Identify which cell holds the provided text, then report its [x, y] central coordinate. 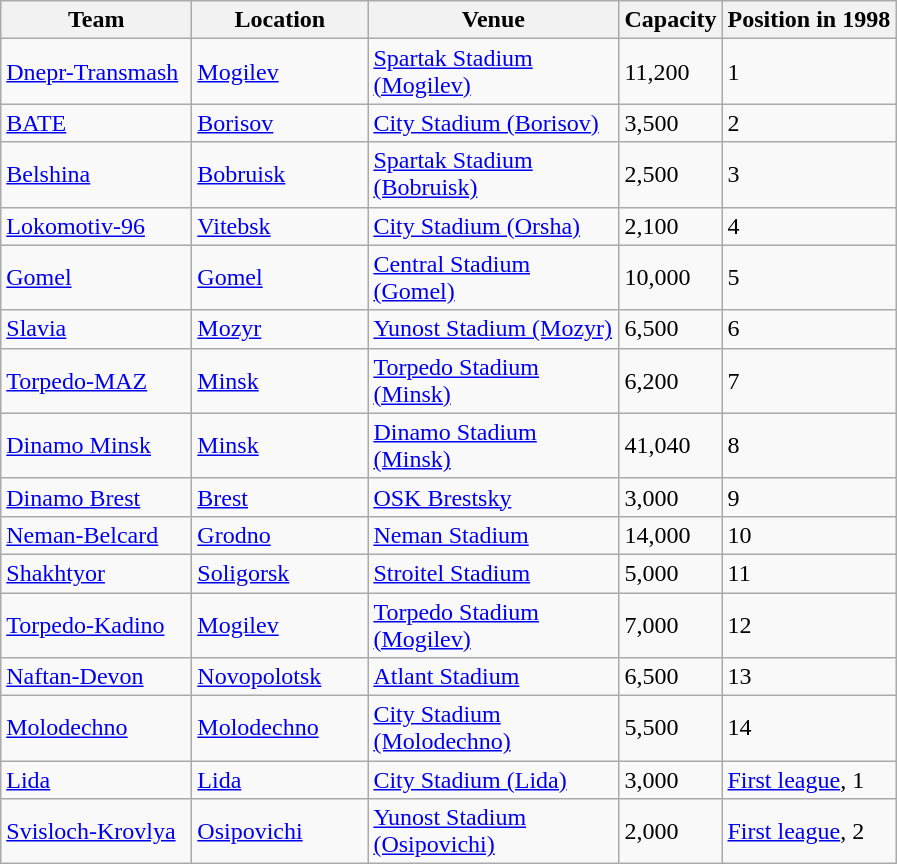
Dinamo Brest [96, 497]
5,500 [670, 728]
Venue [494, 20]
2,100 [670, 226]
Dnepr-Transmash [96, 72]
Yunost Stadium (Osipovichi) [494, 832]
10,000 [670, 278]
1 [809, 72]
Spartak Stadium (Mogilev) [494, 72]
City Stadium (Molodechno) [494, 728]
11 [809, 573]
Grodno [280, 535]
Mozyr [280, 329]
Belshina [96, 174]
41,040 [670, 446]
Shakhtyor [96, 573]
Capacity [670, 20]
Torpedo Stadium (Minsk) [494, 380]
City Stadium (Orsha) [494, 226]
Vitebsk [280, 226]
12 [809, 624]
BATE [96, 123]
Lokomotiv-96 [96, 226]
2,000 [670, 832]
Position in 1998 [809, 20]
Dinamo Stadium (Minsk) [494, 446]
Atlant Stadium [494, 677]
Spartak Stadium (Bobruisk) [494, 174]
6,200 [670, 380]
Novopolotsk [280, 677]
First league, 2 [809, 832]
Location [280, 20]
Brest [280, 497]
Dinamo Minsk [96, 446]
14,000 [670, 535]
6 [809, 329]
4 [809, 226]
First league, 1 [809, 780]
Torpedo Stadium (Mogilev) [494, 624]
Osipovichi [280, 832]
Torpedo-Kadino [96, 624]
9 [809, 497]
Svisloch-Krovlya [96, 832]
Bobruisk [280, 174]
2 [809, 123]
7,000 [670, 624]
5,000 [670, 573]
Central Stadium (Gomel) [494, 278]
13 [809, 677]
8 [809, 446]
3 [809, 174]
Neman-Belcard [96, 535]
Team [96, 20]
Yunost Stadium (Mozyr) [494, 329]
Borisov [280, 123]
11,200 [670, 72]
Soligorsk [280, 573]
Slavia [96, 329]
City Stadium (Borisov) [494, 123]
2,500 [670, 174]
10 [809, 535]
Naftan-Devon [96, 677]
5 [809, 278]
Stroitel Stadium [494, 573]
Torpedo-MAZ [96, 380]
7 [809, 380]
3,500 [670, 123]
OSK Brestsky [494, 497]
Neman Stadium [494, 535]
14 [809, 728]
City Stadium (Lida) [494, 780]
